Return the [x, y] coordinate for the center point of the cell that contains the specified text.  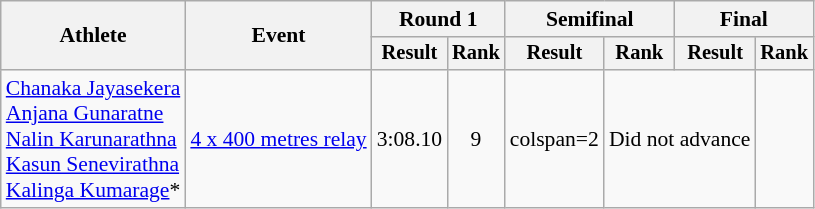
3:08.10 [410, 139]
Final [744, 19]
Athlete [94, 36]
Round 1 [438, 19]
Event [278, 36]
4 x 400 metres relay [278, 139]
Semifinal [590, 19]
Chanaka JayasekeraAnjana GunaratneNalin KarunarathnaKasun SenevirathnaKalinga Kumarage* [94, 139]
colspan=2 [554, 139]
9 [476, 139]
Did not advance [680, 139]
